Output the [X, Y] coordinate of the center of the cell containing the given text.  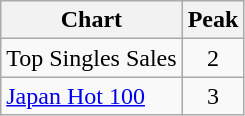
2 [213, 58]
Top Singles Sales [92, 58]
Chart [92, 20]
Japan Hot 100 [92, 96]
3 [213, 96]
Peak [213, 20]
